Find where the given text appears and provide that cell's center as (X, Y) coordinate. 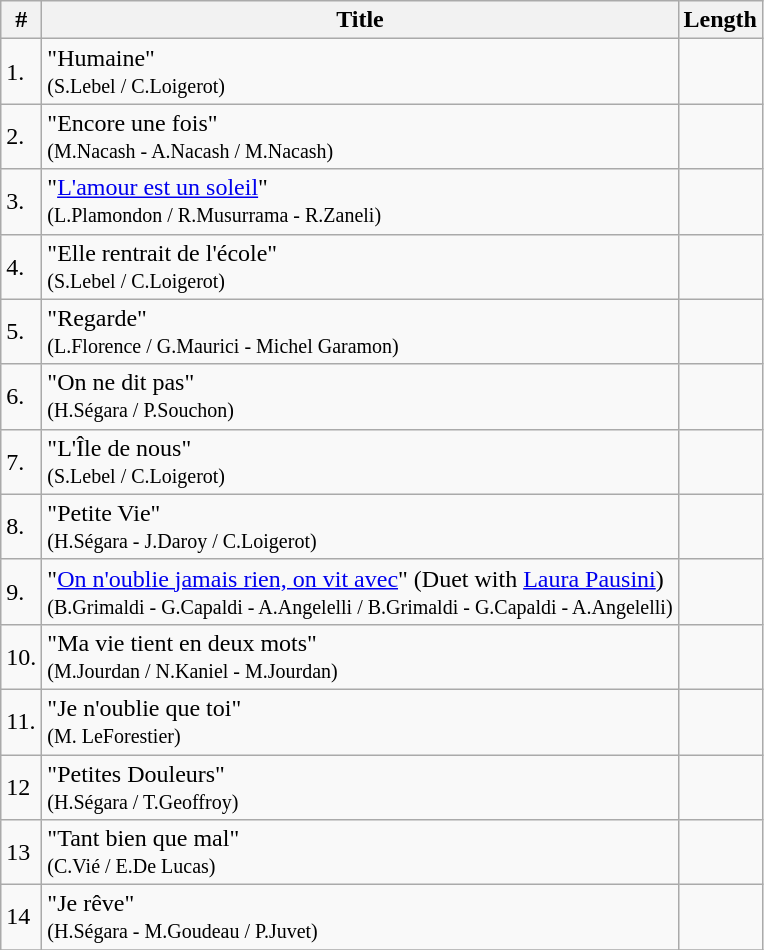
"Petites Douleurs" (H.Ségara / T.Geoffroy) (360, 786)
13 (22, 852)
5. (22, 332)
7. (22, 462)
"Tant bien que mal" (C.Vié / E.De Lucas) (360, 852)
"On ne dit pas" (H.Ségara / P.Souchon) (360, 396)
"Je rêve" (H.Ségara - M.Goudeau / P.Juvet) (360, 918)
"Elle rentrait de l'école" (S.Lebel / C.Loigerot) (360, 266)
4. (22, 266)
3. (22, 202)
12 (22, 786)
"Je n'oublie que toi" (M. LeForestier) (360, 722)
"L'Île de nous" (S.Lebel / C.Loigerot) (360, 462)
"Petite Vie" (H.Ségara - J.Daroy / C.Loigerot) (360, 526)
6. (22, 396)
"L'amour est un soleil" (L.Plamondon / R.Musurrama - R.Zaneli) (360, 202)
"Encore une fois" (M.Nacash - A.Nacash / M.Nacash) (360, 136)
"Ma vie tient en deux mots" (M.Jourdan / N.Kaniel - M.Jourdan) (360, 656)
11. (22, 722)
2. (22, 136)
10. (22, 656)
8. (22, 526)
14 (22, 918)
"On n'oublie jamais rien, on vit avec" (Duet with Laura Pausini) (B.Grimaldi - G.Capaldi - A.Angelelli / B.Grimaldi - G.Capaldi - A.Angelelli) (360, 592)
Length (720, 20)
Title (360, 20)
# (22, 20)
"Regarde" (L.Florence / G.Maurici - Michel Garamon) (360, 332)
"Humaine" (S.Lebel / C.Loigerot) (360, 72)
1. (22, 72)
9. (22, 592)
